From the cell containing the given text, extract its center point as (X, Y) coordinate. 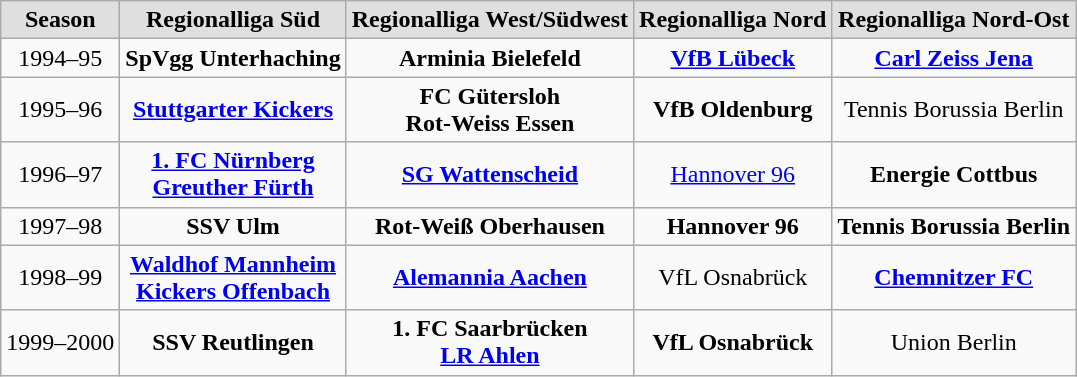
VfB Lübeck (733, 58)
Alemannia Aachen (490, 278)
Waldhof MannheimKickers Offenbach (233, 278)
Regionalliga West/Südwest (490, 20)
1995–96 (60, 110)
Rot-Weiß Oberhausen (490, 226)
Regionalliga Süd (233, 20)
SG Wattenscheid (490, 174)
Regionalliga Nord (733, 20)
Season (60, 20)
SpVgg Unterhaching (233, 58)
1998–99 (60, 278)
FC GüterslohRot-Weiss Essen (490, 110)
SSV Reutlingen (233, 342)
Arminia Bielefeld (490, 58)
SSV Ulm (233, 226)
1. FC NürnbergGreuther Fürth (233, 174)
1996–97 (60, 174)
1994–95 (60, 58)
1. FC SaarbrückenLR Ahlen (490, 342)
1999–2000 (60, 342)
Carl Zeiss Jena (954, 58)
Union Berlin (954, 342)
Energie Cottbus (954, 174)
VfB Oldenburg (733, 110)
Stuttgarter Kickers (233, 110)
1997–98 (60, 226)
Regionalliga Nord-Ost (954, 20)
Chemnitzer FC (954, 278)
